From the cell containing the given text, extract its center point as [X, Y] coordinate. 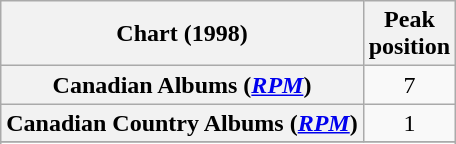
Canadian Country Albums (RPM) [182, 123]
Canadian Albums (RPM) [182, 85]
Chart (1998) [182, 34]
1 [409, 123]
7 [409, 85]
Peak position [409, 34]
